For the text-containing cell, return its midpoint in (x, y) coordinate format. 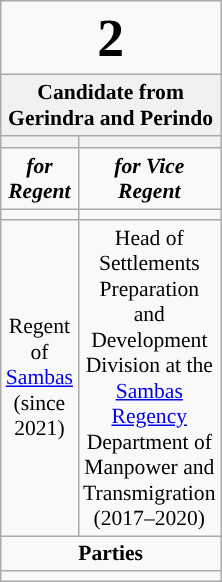
for Regent (40, 180)
Regent of Sambas (since 2021) (40, 378)
Candidate from Gerindra and Perindo (111, 104)
2 (111, 38)
for Vice Regent (149, 180)
Head of Settlements Preparation and Development Division at the Sambas Regency Department of Manpower and Transmigration (2017–2020) (149, 378)
Parties (111, 554)
